Return the [x, y] coordinate for the center point of the cell that contains the specified text.  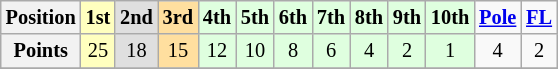
2nd [136, 17]
5th [255, 17]
Position [41, 17]
6 [331, 51]
1st [98, 17]
15 [178, 51]
6th [293, 17]
8th [369, 17]
Pole [498, 17]
25 [98, 51]
4th [217, 17]
9th [407, 17]
3rd [178, 17]
10th [450, 17]
7th [331, 17]
8 [293, 51]
FL [539, 17]
10 [255, 51]
18 [136, 51]
12 [217, 51]
Points [41, 51]
1 [450, 51]
